Scan for the cell matching the given text and deliver its (x, y) coordinate at center. 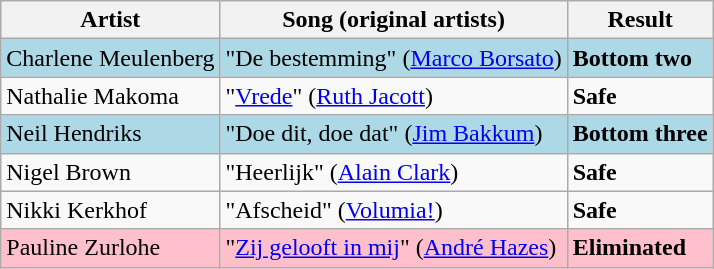
Nigel Brown (110, 172)
"De bestemming" (Marco Borsato) (394, 58)
Result (640, 20)
Song (original artists) (394, 20)
Nikki Kerkhof (110, 210)
Pauline Zurlohe (110, 248)
"Afscheid" (Volumia!) (394, 210)
Bottom two (640, 58)
"Doe dit, doe dat" (Jim Bakkum) (394, 134)
Eliminated (640, 248)
Charlene Meulenberg (110, 58)
"Vrede" (Ruth Jacott) (394, 96)
"Zij gelooft in mij" (André Hazes) (394, 248)
Neil Hendriks (110, 134)
"Heerlijk" (Alain Clark) (394, 172)
Bottom three (640, 134)
Artist (110, 20)
Nathalie Makoma (110, 96)
